Return the (X, Y) coordinate for the center point of the cell that contains the specified text.  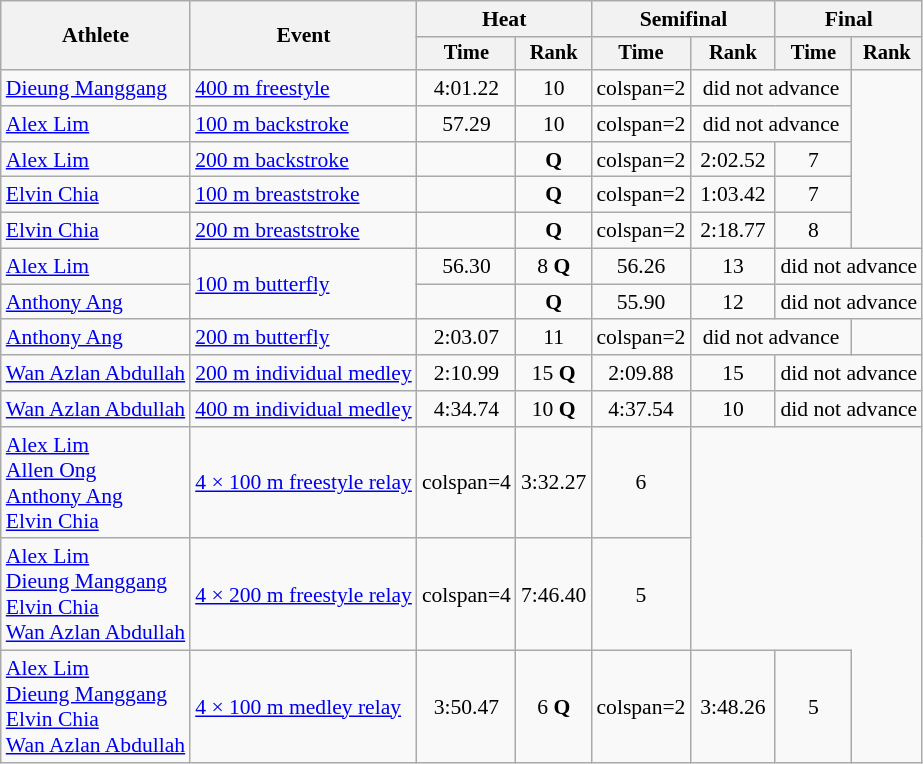
200 m butterfly (304, 338)
8 Q (554, 267)
11 (554, 338)
56.26 (640, 267)
2:10.99 (466, 373)
200 m individual medley (304, 373)
15 (732, 373)
6 Q (554, 707)
Semifinal (683, 19)
4:01.22 (466, 88)
200 m breaststroke (304, 231)
2:02.52 (732, 160)
8 (813, 231)
1:03.42 (732, 195)
400 m freestyle (304, 88)
6 (640, 483)
200 m backstroke (304, 160)
57.29 (466, 124)
100 m backstroke (304, 124)
15 Q (554, 373)
12 (732, 302)
100 m butterfly (304, 284)
Dieung Manggang (96, 88)
56.30 (466, 267)
Athlete (96, 36)
Final (848, 19)
4:37.54 (640, 409)
100 m breaststroke (304, 195)
3:32.27 (554, 483)
2:03.07 (466, 338)
7:46.40 (554, 595)
2:09.88 (640, 373)
4 × 100 m freestyle relay (304, 483)
Heat (504, 19)
4 × 100 m medley relay (304, 707)
3:48.26 (732, 707)
55.90 (640, 302)
Event (304, 36)
2:18.77 (732, 231)
3:50.47 (466, 707)
13 (732, 267)
10 Q (554, 409)
4 × 200 m freestyle relay (304, 595)
Alex LimAllen OngAnthony AngElvin Chia (96, 483)
400 m individual medley (304, 409)
4:34.74 (466, 409)
